Detect which cell encompasses the target text, then output its [x, y] center coordinate. 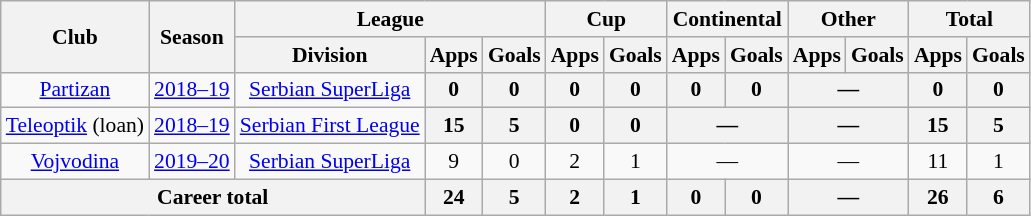
24 [454, 197]
Teleoptik (loan) [75, 126]
Club [75, 36]
Division [330, 55]
Partizan [75, 90]
Serbian First League [330, 126]
9 [454, 162]
2019–20 [192, 162]
11 [938, 162]
Career total [213, 197]
League [390, 19]
Season [192, 36]
Other [848, 19]
Cup [606, 19]
26 [938, 197]
Continental [728, 19]
6 [998, 197]
Total [970, 19]
Vojvodina [75, 162]
